Pinpoint the cell where the given text exists, returning its (X, Y) midpoint coordinate. 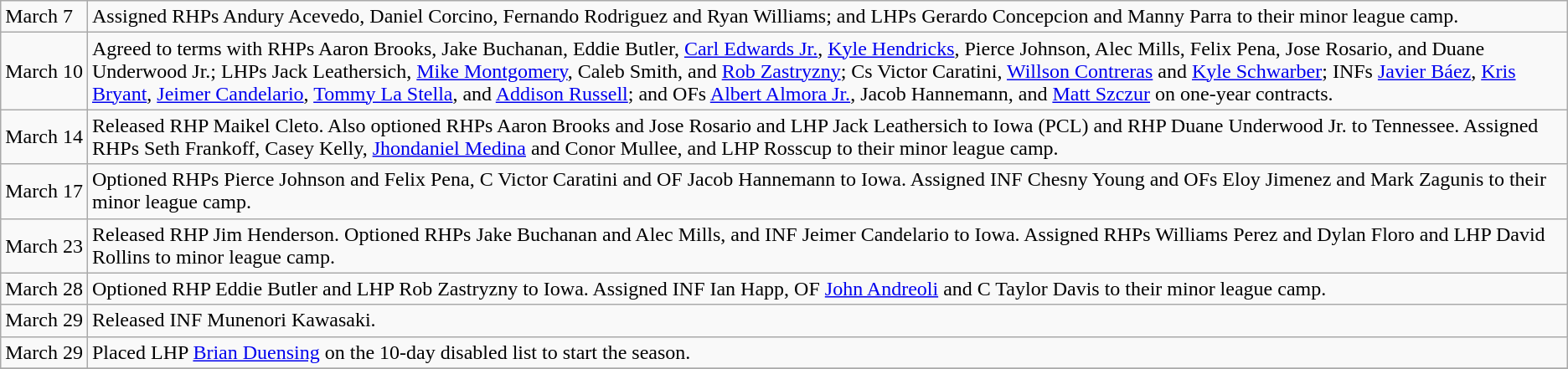
March 10 (44, 71)
Released INF Munenori Kawasaki. (828, 320)
March 7 (44, 17)
Optioned RHP Eddie Butler and LHP Rob Zastryzny to Iowa. Assigned INF Ian Happ, OF John Andreoli and C Taylor Davis to their minor league camp. (828, 289)
March 23 (44, 246)
March 14 (44, 137)
March 17 (44, 191)
March 28 (44, 289)
Placed LHP Brian Duensing on the 10-day disabled list to start the season. (828, 352)
